Return the (x, y) coordinate for the center point of the cell that contains the specified text.  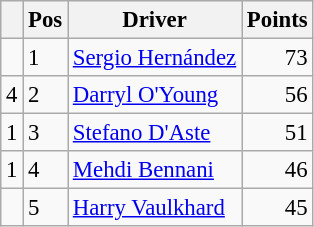
Driver (155, 20)
3 (46, 133)
Sergio Hernández (155, 58)
2 (46, 95)
5 (46, 208)
Mehdi Bennani (155, 170)
73 (278, 58)
Pos (46, 20)
Points (278, 20)
Stefano D'Aste (155, 133)
46 (278, 170)
Darryl O'Young (155, 95)
Harry Vaulkhard (155, 208)
56 (278, 95)
45 (278, 208)
51 (278, 133)
